Identify which cell holds the provided text, then report its (x, y) central coordinate. 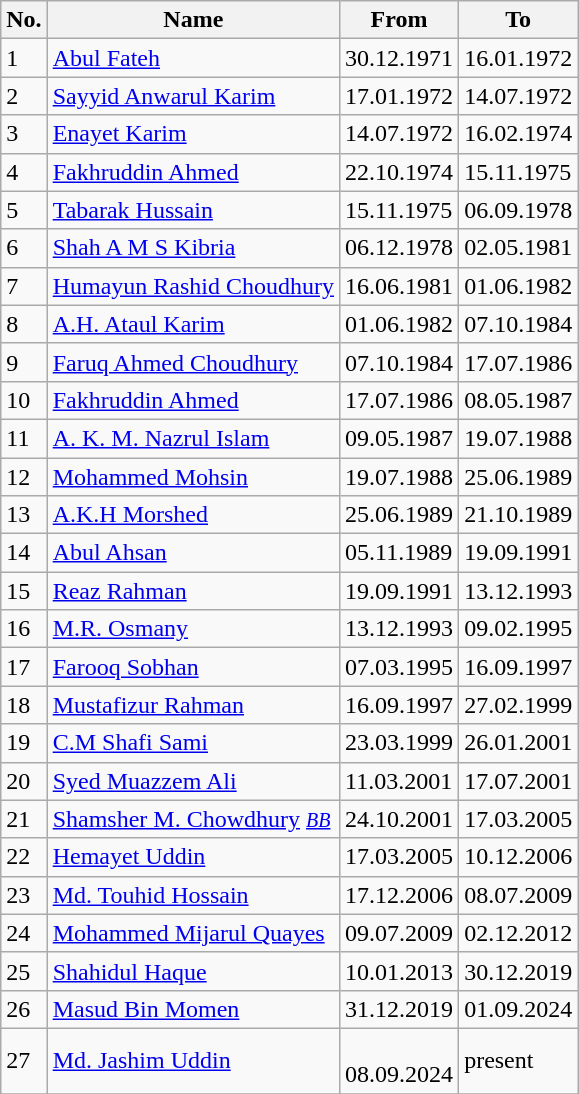
21.10.1989 (518, 515)
31.12.2019 (400, 1009)
10.01.2013 (400, 971)
7 (24, 286)
10.12.2006 (518, 857)
08.05.1987 (518, 400)
9 (24, 362)
17.07.2001 (518, 781)
From (400, 20)
18 (24, 705)
Md. Touhid Hossain (193, 895)
M.R. Osmany (193, 629)
16.06.1981 (400, 286)
Shamsher M. Chowdhury BB (193, 819)
Faruq Ahmed Choudhury (193, 362)
A. K. M. Nazrul Islam (193, 438)
26 (24, 1009)
3 (24, 134)
12 (24, 477)
present (518, 1060)
6 (24, 248)
22 (24, 857)
4 (24, 172)
06.12.1978 (400, 248)
Reaz Rahman (193, 591)
16 (24, 629)
09.07.2009 (400, 933)
08.09.2024 (400, 1060)
09.05.1987 (400, 438)
24.10.2001 (400, 819)
Masud Bin Momen (193, 1009)
17.12.2006 (400, 895)
26.01.2001 (518, 743)
5 (24, 210)
A.K.H Morshed (193, 515)
07.03.1995 (400, 667)
11.03.2001 (400, 781)
08.07.2009 (518, 895)
11 (24, 438)
30.12.2019 (518, 971)
23.03.1999 (400, 743)
21 (24, 819)
Abul Ahsan (193, 553)
A.H. Ataul Karim (193, 324)
02.12.2012 (518, 933)
Enayet Karim (193, 134)
Sayyid Anwarul Karim (193, 96)
09.02.1995 (518, 629)
To (518, 20)
01.09.2024 (518, 1009)
27 (24, 1060)
15 (24, 591)
No. (24, 20)
16.01.1972 (518, 58)
Hemayet Uddin (193, 857)
17 (24, 667)
Md. Jashim Uddin (193, 1060)
2 (24, 96)
20 (24, 781)
16.02.1974 (518, 134)
Shah A M S Kibria (193, 248)
Mustafizur Rahman (193, 705)
14 (24, 553)
Farooq Sobhan (193, 667)
27.02.1999 (518, 705)
1 (24, 58)
Syed Muazzem Ali (193, 781)
Shahidul Haque (193, 971)
Mohammed Mijarul Quayes (193, 933)
Abul Fateh (193, 58)
23 (24, 895)
Mohammed Mohsin (193, 477)
06.09.1978 (518, 210)
22.10.1974 (400, 172)
13 (24, 515)
02.05.1981 (518, 248)
C.M Shafi Sami (193, 743)
17.01.1972 (400, 96)
Humayun Rashid Choudhury (193, 286)
19 (24, 743)
8 (24, 324)
10 (24, 400)
25 (24, 971)
Name (193, 20)
Tabarak Hussain (193, 210)
24 (24, 933)
30.12.1971 (400, 58)
05.11.1989 (400, 553)
